Return [X, Y] of the center of cell containing provided text 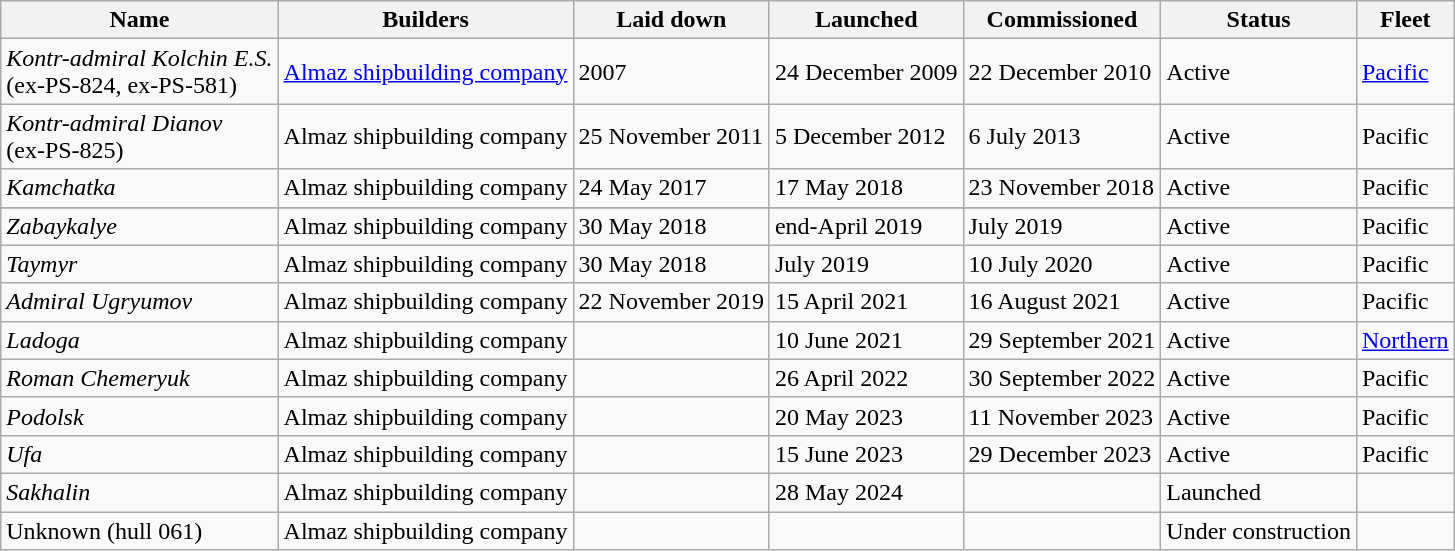
2007 [671, 72]
22 December 2010 [1062, 72]
Name [140, 20]
5 December 2012 [866, 136]
Ufa [140, 454]
30 September 2022 [1062, 378]
Fleet [1405, 20]
11 November 2023 [1062, 416]
26 April 2022 [866, 378]
16 August 2021 [1062, 302]
6 July 2013 [1062, 136]
17 May 2018 [866, 188]
29 September 2021 [1062, 340]
10 July 2020 [1062, 264]
15 April 2021 [866, 302]
20 May 2023 [866, 416]
24 May 2017 [671, 188]
Zabaykalye [140, 226]
Status [1259, 20]
25 November 2011 [671, 136]
Sakhalin [140, 492]
28 May 2024 [866, 492]
Builders [426, 20]
Under construction [1259, 531]
10 June 2021 [866, 340]
Kamchatka [140, 188]
23 November 2018 [1062, 188]
Northern [1405, 340]
Unknown (hull 061) [140, 531]
Laid down [671, 20]
Roman Chemeryuk [140, 378]
Kontr-admiral Dianov (ex-PS-825) [140, 136]
Kontr-admiral Kolchin E.S. (ex-PS-824, ex-PS-581) [140, 72]
Podolsk [140, 416]
Admiral Ugryumov [140, 302]
29 December 2023 [1062, 454]
end-April 2019 [866, 226]
22 November 2019 [671, 302]
Taymyr [140, 264]
Commissioned [1062, 20]
Ladoga [140, 340]
15 June 2023 [866, 454]
24 December 2009 [866, 72]
